Capture the cell that displays the provided text and extract its [X, Y] central coordinate. 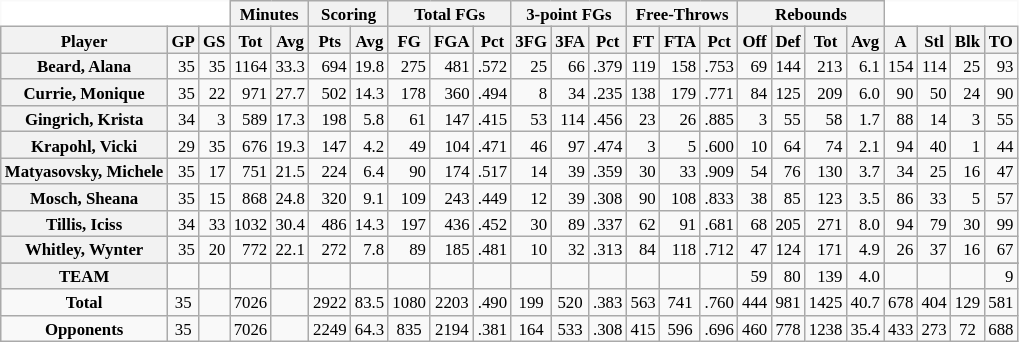
104 [452, 145]
83.5 [370, 302]
53 [531, 119]
171 [826, 250]
19.8 [370, 66]
520 [570, 302]
118 [680, 250]
158 [680, 66]
275 [409, 66]
Off [754, 40]
139 [826, 276]
.415 [493, 119]
144 [788, 66]
64.3 [370, 328]
174 [452, 171]
741 [680, 302]
37 [934, 250]
2922 [330, 302]
FG [409, 40]
3FG [531, 40]
.696 [719, 328]
1080 [409, 302]
74 [826, 145]
199 [531, 302]
FTA [680, 40]
436 [452, 224]
.383 [608, 302]
772 [251, 250]
.456 [608, 119]
205 [788, 224]
Scoring [348, 14]
5.8 [370, 119]
2203 [452, 302]
4.2 [370, 145]
154 [900, 66]
GP [183, 40]
.337 [608, 224]
Blk [968, 40]
99 [1000, 224]
22 [214, 93]
589 [251, 119]
197 [409, 224]
224 [330, 171]
69 [754, 66]
1425 [826, 302]
3.5 [865, 197]
50 [934, 93]
502 [330, 93]
88 [900, 119]
Matyasovsky, Michele [84, 171]
Rebounds [811, 14]
835 [409, 328]
40 [934, 145]
Mosch, Sheana [84, 197]
.359 [608, 171]
.885 [719, 119]
29 [183, 145]
3-point FGs [568, 14]
138 [642, 93]
444 [754, 302]
109 [409, 197]
.471 [493, 145]
17.3 [290, 119]
62 [642, 224]
Tillis, Iciss [84, 224]
12 [531, 197]
486 [330, 224]
FT [642, 40]
44 [1000, 145]
FGA [452, 40]
15 [214, 197]
Def [788, 40]
125 [788, 93]
.771 [719, 93]
32 [570, 250]
4.0 [865, 276]
57 [1000, 197]
678 [900, 302]
.449 [493, 197]
981 [788, 302]
72 [968, 328]
2194 [452, 328]
129 [968, 302]
49 [409, 145]
9.1 [370, 197]
76 [788, 171]
.681 [719, 224]
80 [788, 276]
58 [826, 119]
688 [1000, 328]
.909 [719, 171]
751 [251, 171]
868 [251, 197]
243 [452, 197]
.572 [493, 66]
415 [642, 328]
360 [452, 93]
Beard, Alana [84, 66]
97 [570, 145]
TEAM [84, 276]
7.8 [370, 250]
272 [330, 250]
2249 [330, 328]
Whitley, Wynter [84, 250]
179 [680, 93]
.712 [719, 250]
Total FGs [450, 14]
Free-Throws [682, 14]
3FA [570, 40]
.235 [608, 93]
596 [680, 328]
66 [570, 66]
320 [330, 197]
130 [826, 171]
Player [84, 40]
6.0 [865, 93]
.600 [719, 145]
91 [680, 224]
178 [409, 93]
533 [570, 328]
4.9 [865, 250]
433 [900, 328]
A [900, 40]
1238 [826, 328]
24 [968, 93]
124 [788, 250]
1032 [251, 224]
460 [754, 328]
.833 [719, 197]
9 [1000, 276]
.452 [493, 224]
209 [826, 93]
68 [754, 224]
676 [251, 145]
85 [788, 197]
64 [788, 145]
198 [330, 119]
.381 [493, 328]
61 [409, 119]
19.3 [290, 145]
22.1 [290, 250]
213 [826, 66]
93 [1000, 66]
.313 [608, 250]
164 [531, 328]
.490 [493, 302]
1 [968, 145]
Gingrich, Krista [84, 119]
694 [330, 66]
185 [452, 250]
67 [1000, 250]
Minutes [270, 14]
123 [826, 197]
119 [642, 66]
971 [251, 93]
23 [642, 119]
Pts [330, 40]
86 [900, 197]
581 [1000, 302]
108 [680, 197]
TO [1000, 40]
778 [788, 328]
30.4 [290, 224]
.753 [719, 66]
.760 [719, 302]
GS [214, 40]
59 [754, 276]
40.7 [865, 302]
20 [214, 250]
6.4 [370, 171]
Stl [934, 40]
35.4 [865, 328]
6.1 [865, 66]
.474 [608, 145]
38 [754, 197]
79 [934, 224]
54 [754, 171]
46 [531, 145]
Opponents [84, 328]
.494 [493, 93]
17 [214, 171]
1164 [251, 66]
Krapohl, Vicki [84, 145]
Total [84, 302]
481 [452, 66]
1.7 [865, 119]
563 [642, 302]
8 [531, 93]
404 [934, 302]
.379 [608, 66]
33.3 [290, 66]
Currie, Monique [84, 93]
21.5 [290, 171]
27.7 [290, 93]
3.7 [865, 171]
24.8 [290, 197]
.481 [493, 250]
.517 [493, 171]
2.1 [865, 145]
8.0 [865, 224]
271 [826, 224]
273 [934, 328]
